Locate the cell with the specified text and output its [X, Y] center coordinate. 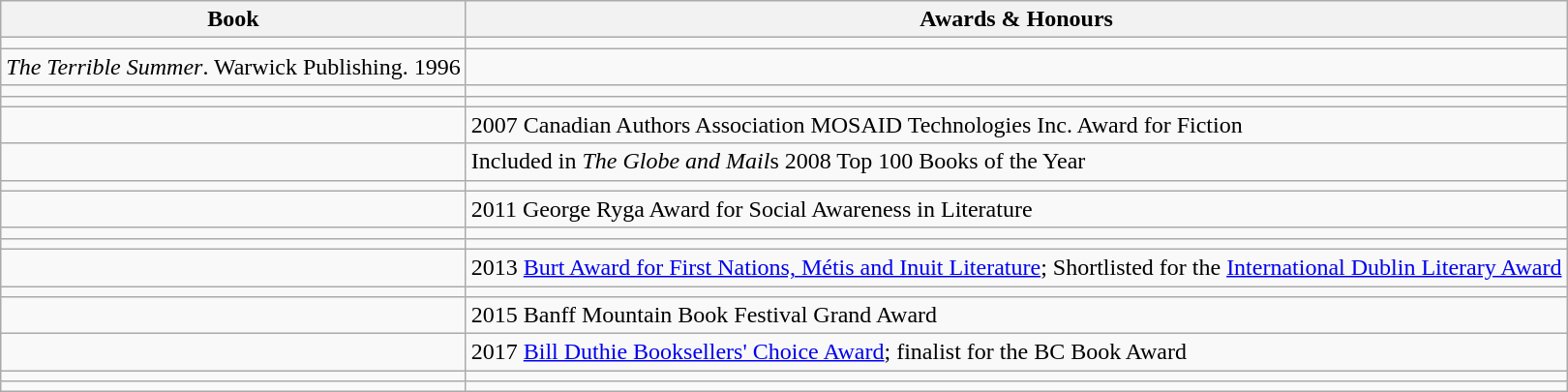
Awards & Honours [1016, 19]
2015 Banff Mountain Book Festival Grand Award [1016, 316]
2007 Canadian Authors Association MOSAID Technologies Inc. Award for Fiction [1016, 125]
Book [233, 19]
2017 Bill Duthie Booksellers' Choice Award; finalist for the BC Book Award [1016, 352]
2013 Burt Award for First Nations, Métis and Inuit Literature; Shortlisted for the International Dublin Literary Award [1016, 267]
Included in The Globe and Mails 2008 Top 100 Books of the Year [1016, 162]
The Terrible Summer. Warwick Publishing. 1996 [233, 67]
2011 George Ryga Award for Social Awareness in Literature [1016, 209]
